Detect which cell encompasses the target text, then output its [x, y] center coordinate. 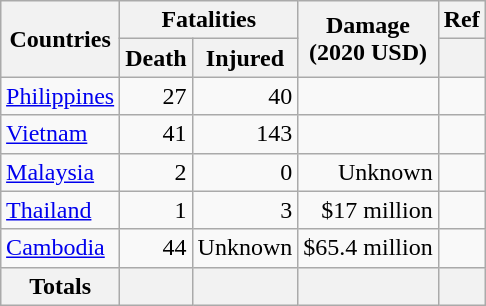
41 [156, 134]
0 [245, 172]
Vietnam [60, 134]
Ref [462, 20]
44 [156, 248]
27 [156, 96]
Damage(2020 USD) [368, 39]
3 [245, 210]
Malaysia [60, 172]
1 [156, 210]
Fatalities [209, 20]
Countries [60, 39]
$65.4 million [368, 248]
2 [156, 172]
Totals [60, 286]
Philippines [60, 96]
143 [245, 134]
Death [156, 58]
Thailand [60, 210]
40 [245, 96]
$17 million [368, 210]
Injured [245, 58]
Cambodia [60, 248]
